For the text-containing cell, return its midpoint in (X, Y) coordinate format. 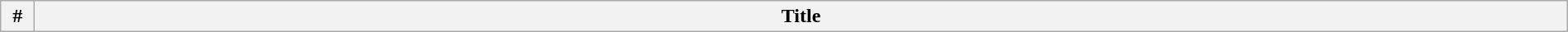
Title (801, 16)
# (18, 16)
